Identify which cell holds the provided text, then report its [X, Y] central coordinate. 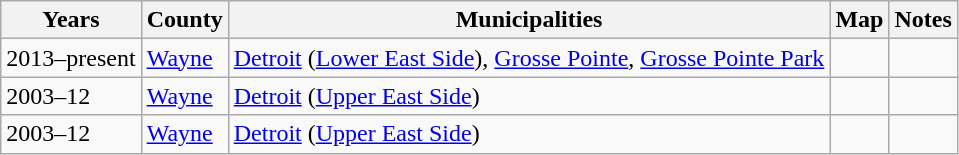
2013–present [71, 58]
Map [860, 20]
County [184, 20]
Municipalities [529, 20]
Notes [923, 20]
Years [71, 20]
Detroit (Lower East Side), Grosse Pointe, Grosse Pointe Park [529, 58]
